Locate the cell with the specified text and output its [x, y] center coordinate. 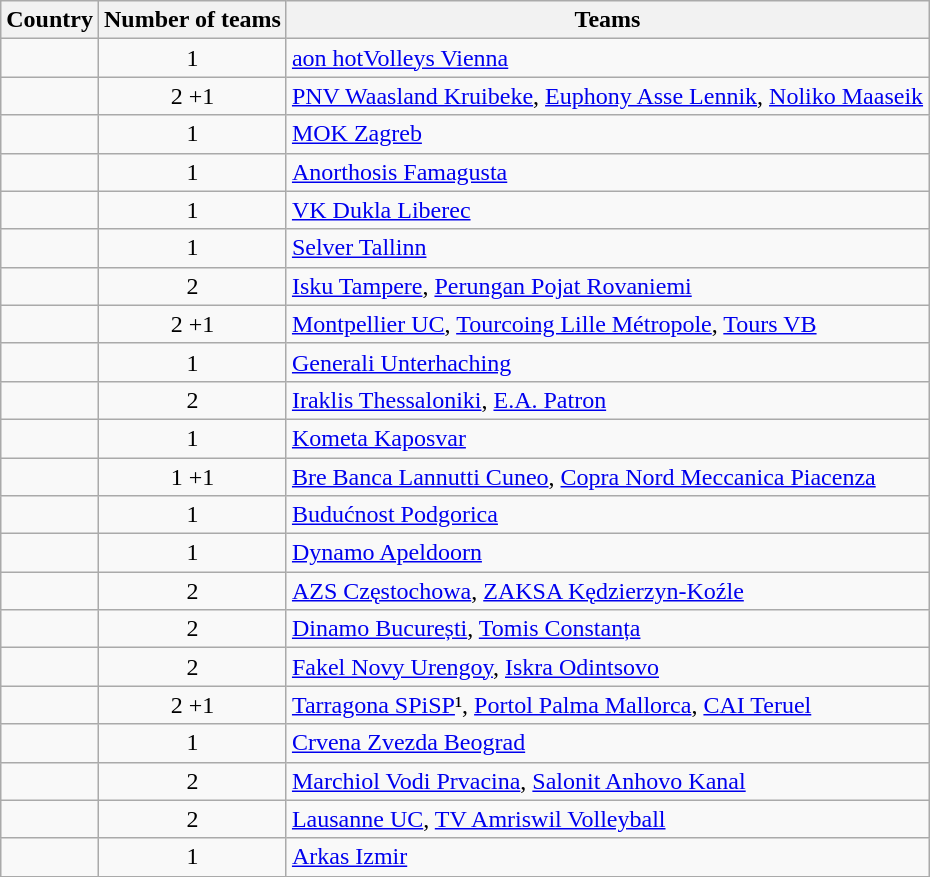
Marchiol Vodi Prvacina, Salonit Anhovo Kanal [607, 781]
Crvena Zvezda Beograd [607, 743]
PNV Waasland Kruibeke, Euphony Asse Lennik, Noliko Maaseik [607, 96]
Dynamo Apeldoorn [607, 553]
Budućnost Podgorica [607, 515]
1 +1 [192, 477]
Lausanne UC, TV Amriswil Volleyball [607, 819]
Bre Banca Lannutti Cuneo, Copra Nord Meccanica Piacenza [607, 477]
Anorthosis Famagusta [607, 172]
Selver Tallinn [607, 248]
Tarragona SPiSP¹, Portol Palma Mallorca, CAI Teruel [607, 705]
Isku Tampere, Perungan Pojat Rovaniemi [607, 286]
Dinamo București, Tomis Constanța [607, 629]
Teams [607, 20]
aon hotVolleys Vienna [607, 58]
Fakel Novy Urengoy, Iskra Odintsovo [607, 667]
Montpellier UC, Tourcoing Lille Métropole, Tours VB [607, 324]
Generali Unterhaching [607, 362]
Arkas Izmir [607, 857]
VK Dukla Liberec [607, 210]
Country [50, 20]
Number of teams [192, 20]
Kometa Kaposvar [607, 438]
AZS Częstochowa, ZAKSA Kędzierzyn-Koźle [607, 591]
Iraklis Thessaloniki, E.A. Patron [607, 400]
MOK Zagreb [607, 134]
